Extract the [x, y] coordinate from the center of the cell holding the provided text.  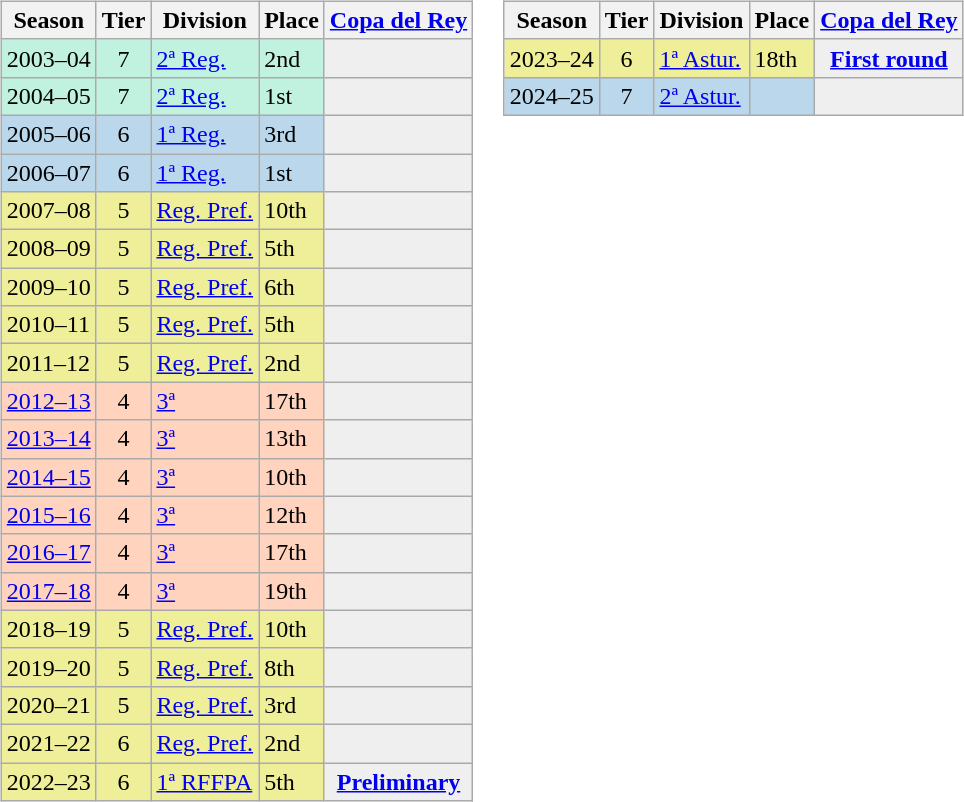
First round [889, 58]
2007–08 [48, 211]
2005–06 [48, 134]
2019–20 [48, 667]
2023–24 [552, 58]
2015–16 [48, 515]
8th [292, 667]
2012–13 [48, 401]
2ª Astur. [702, 96]
2010–11 [48, 325]
19th [292, 591]
2017–18 [48, 591]
2013–14 [48, 439]
13th [292, 439]
2008–09 [48, 249]
2021–22 [48, 743]
2006–07 [48, 173]
2016–17 [48, 553]
2014–15 [48, 477]
2022–23 [48, 781]
2011–12 [48, 363]
1ª Astur. [702, 58]
1ª RFFPA [205, 781]
2009–10 [48, 287]
12th [292, 515]
2020–21 [48, 705]
2004–05 [48, 96]
18th [782, 58]
2018–19 [48, 629]
6th [292, 287]
2003–04 [48, 58]
Preliminary [398, 781]
2024–25 [552, 96]
